Determine the [x, y] coordinate at the center of the cell enclosing the given text.  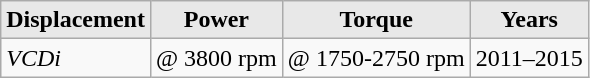
Displacement [76, 20]
@ 1750-2750 rpm [376, 58]
Years [529, 20]
@ 3800 rpm [216, 58]
Power [216, 20]
2011–2015 [529, 58]
Torque [376, 20]
VCDi [76, 58]
